Search for the cell housing the specified text and yield its (X, Y) center coordinate. 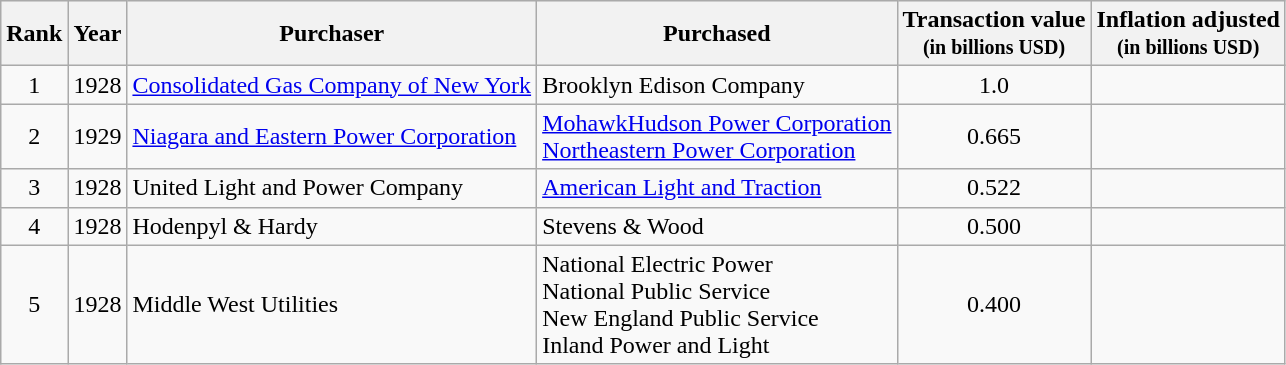
Purchased (717, 34)
Inflation adjusted(in billions USD) (1188, 34)
Hodenpyl & Hardy (332, 226)
American Light and Traction (717, 188)
0.500 (994, 226)
3 (34, 188)
1 (34, 85)
MohawkHudson Power Corporation Northeastern Power Corporation (717, 136)
0.522 (994, 188)
National Electric Power National Public Service New England Public Service Inland Power and Light (717, 304)
0.665 (994, 136)
Year (98, 34)
Middle West Utilities (332, 304)
Stevens & Wood (717, 226)
1929 (98, 136)
0.400 (994, 304)
United Light and Power Company (332, 188)
5 (34, 304)
Niagara and Eastern Power Corporation (332, 136)
1.0 (994, 85)
Purchaser (332, 34)
2 (34, 136)
4 (34, 226)
Transaction value(in billions USD) (994, 34)
Rank (34, 34)
Consolidated Gas Company of New York (332, 85)
Brooklyn Edison Company (717, 85)
